Search for the cell housing the specified text and yield its [X, Y] center coordinate. 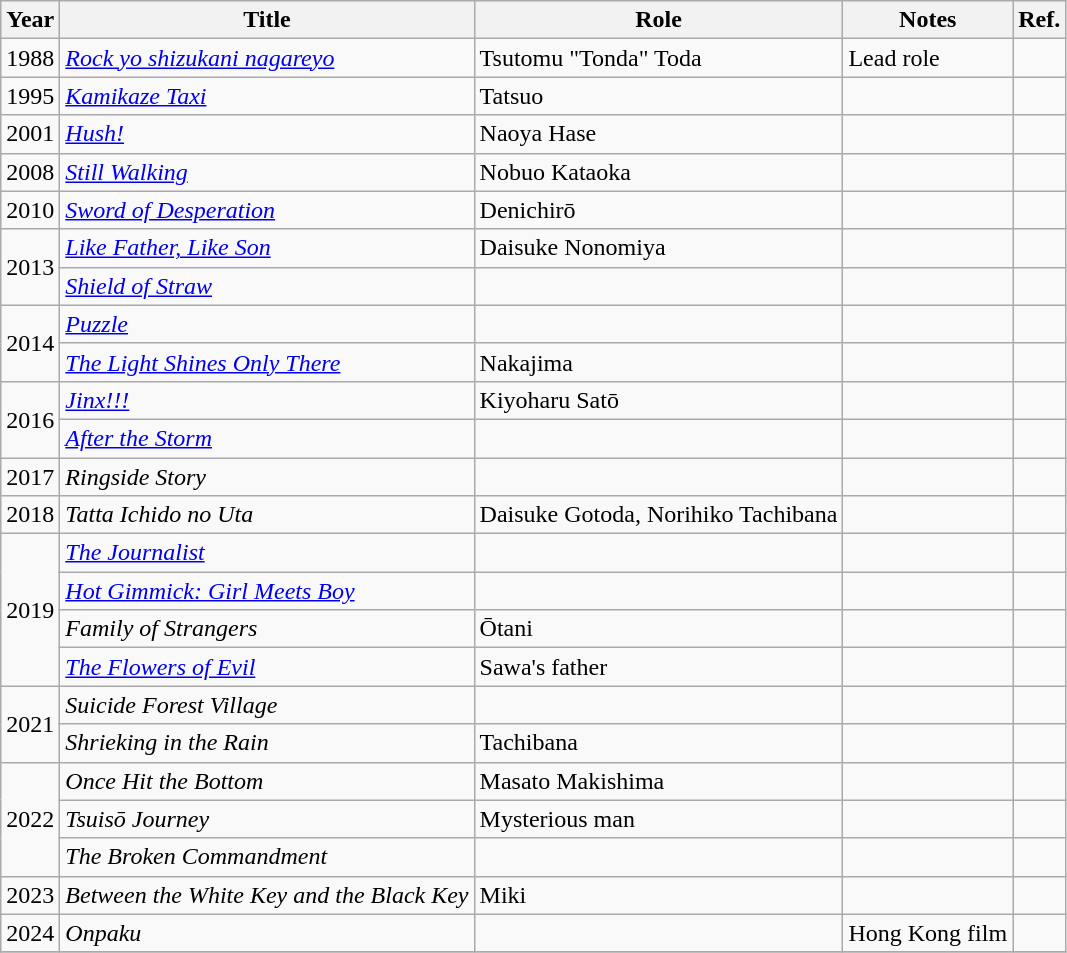
Daisuke Nonomiya [658, 248]
Kiyoharu Satō [658, 400]
Sword of Desperation [267, 210]
Nakajima [658, 362]
2023 [30, 895]
2024 [30, 933]
Title [267, 20]
Ōtani [658, 629]
Jinx!!! [267, 400]
Masato Makishima [658, 781]
Suicide Forest Village [267, 705]
Rock yo shizukani nagareyo [267, 58]
Shrieking in the Rain [267, 743]
Lead role [928, 58]
Puzzle [267, 324]
Once Hit the Bottom [267, 781]
Mysterious man [658, 819]
Naoya Hase [658, 134]
The Flowers of Evil [267, 667]
Onpaku [267, 933]
2014 [30, 343]
Tsuisō Journey [267, 819]
2018 [30, 515]
Tatsuo [658, 96]
Like Father, Like Son [267, 248]
2001 [30, 134]
Kamikaze Taxi [267, 96]
The Light Shines Only There [267, 362]
1988 [30, 58]
1995 [30, 96]
Ringside Story [267, 477]
Role [658, 20]
Shield of Straw [267, 286]
2010 [30, 210]
Between the White Key and the Black Key [267, 895]
Hot Gimmick: Girl Meets Boy [267, 591]
Notes [928, 20]
2013 [30, 267]
2021 [30, 724]
Nobuo Kataoka [658, 172]
The Broken Commandment [267, 857]
2019 [30, 610]
Denichirō [658, 210]
Miki [658, 895]
Sawa's father [658, 667]
Still Walking [267, 172]
2017 [30, 477]
Hong Kong film [928, 933]
Year [30, 20]
Hush! [267, 134]
Tatta Ichido no Uta [267, 515]
2008 [30, 172]
2022 [30, 819]
Tachibana [658, 743]
After the Storm [267, 438]
Ref. [1040, 20]
The Journalist [267, 553]
2016 [30, 419]
Daisuke Gotoda, Norihiko Tachibana [658, 515]
Family of Strangers [267, 629]
Tsutomu "Tonda" Toda [658, 58]
